From the cell containing the given text, extract its center point as [X, Y] coordinate. 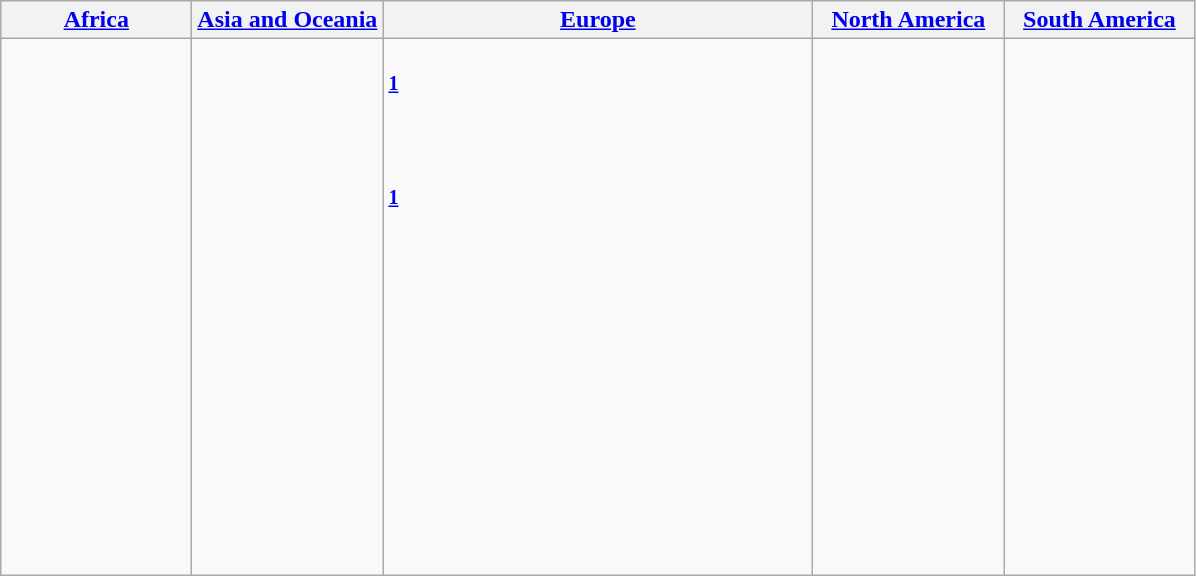
Europe [598, 20]
South America [1100, 20]
Asia and Oceania [288, 20]
North America [908, 20]
Africa [96, 20]
1 1 [598, 308]
